Determine the [x, y] coordinate at the center of the cell enclosing the given text.  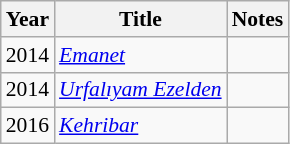
2016 [28, 126]
Urfalıyam Ezelden [140, 90]
Notes [258, 19]
Emanet [140, 55]
Title [140, 19]
Kehribar [140, 126]
Year [28, 19]
